Locate the cell with the specified text and output its [X, Y] center coordinate. 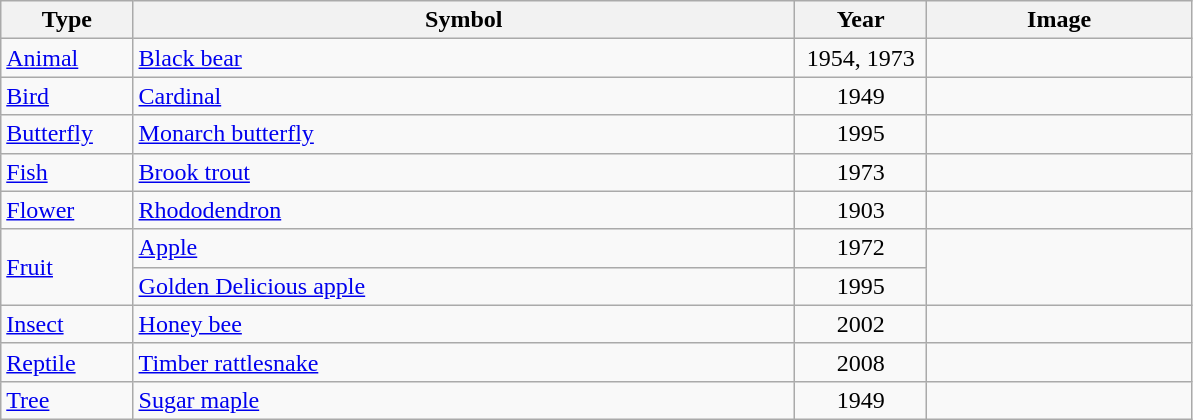
Brook trout [464, 172]
Cardinal [464, 96]
1973 [860, 172]
2008 [860, 362]
Honey bee [464, 324]
Fish [67, 172]
2002 [860, 324]
1954, 1973 [860, 58]
Image [1060, 20]
1972 [860, 248]
Black bear [464, 58]
Tree [67, 400]
Butterfly [67, 134]
Symbol [464, 20]
Timber rattlesnake [464, 362]
Golden Delicious apple [464, 286]
Bird [67, 96]
Year [860, 20]
Animal [67, 58]
Monarch butterfly [464, 134]
Insect [67, 324]
Flower [67, 210]
Sugar maple [464, 400]
1903 [860, 210]
Rhododendron [464, 210]
Type [67, 20]
Reptile [67, 362]
Apple [464, 248]
Fruit [67, 267]
